Output the (x, y) coordinate of the center of the cell containing the given text.  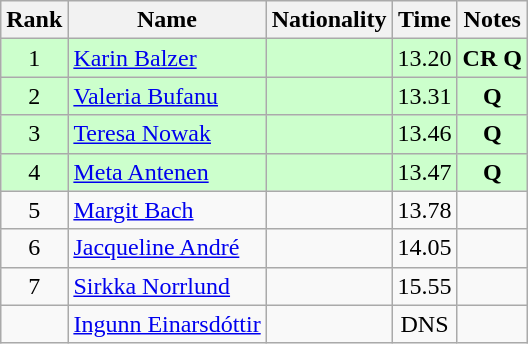
14.05 (424, 248)
Teresa Nowak (167, 134)
Notes (492, 20)
Karin Balzer (167, 58)
5 (34, 210)
15.55 (424, 286)
DNS (424, 324)
3 (34, 134)
7 (34, 286)
Sirkka Norrlund (167, 286)
Time (424, 20)
Valeria Bufanu (167, 96)
13.78 (424, 210)
4 (34, 172)
13.46 (424, 134)
Ingunn Einarsdóttir (167, 324)
CR Q (492, 58)
13.31 (424, 96)
Name (167, 20)
Rank (34, 20)
13.47 (424, 172)
2 (34, 96)
13.20 (424, 58)
6 (34, 248)
Nationality (329, 20)
Meta Antenen (167, 172)
Margit Bach (167, 210)
1 (34, 58)
Jacqueline André (167, 248)
